Locate the cell with the specified text and output its [x, y] center coordinate. 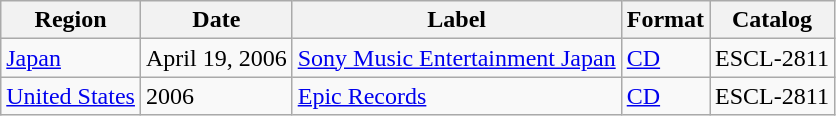
2006 [216, 96]
Format [665, 20]
United States [71, 96]
Date [216, 20]
Japan [71, 58]
Region [71, 20]
Sony Music Entertainment Japan [456, 58]
April 19, 2006 [216, 58]
Label [456, 20]
Catalog [772, 20]
Epic Records [456, 96]
